Scan for the cell matching the given text and deliver its (x, y) coordinate at center. 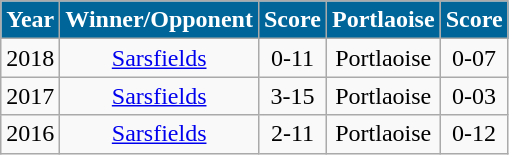
2-11 (292, 134)
0-11 (292, 58)
0-03 (474, 96)
3-15 (292, 96)
0-07 (474, 58)
2016 (30, 134)
2018 (30, 58)
0-12 (474, 134)
Year (30, 20)
Winner/Opponent (160, 20)
2017 (30, 96)
